Return the (X, Y) coordinate for the center point of the cell that contains the specified text.  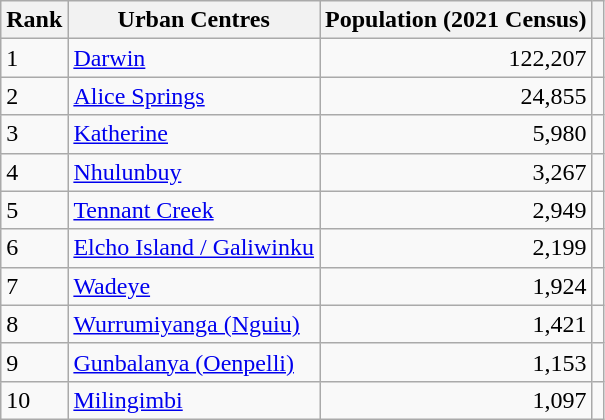
Gunbalanya (Oenpelli) (194, 362)
Wadeye (194, 286)
122,207 (456, 58)
2,949 (456, 210)
Alice Springs (194, 96)
3 (34, 134)
2,199 (456, 248)
1,097 (456, 400)
5,980 (456, 134)
1,153 (456, 362)
7 (34, 286)
Darwin (194, 58)
10 (34, 400)
6 (34, 248)
Wurrumiyanga (Nguiu) (194, 324)
1,421 (456, 324)
Tennant Creek (194, 210)
9 (34, 362)
Katherine (194, 134)
Nhulunbuy (194, 172)
24,855 (456, 96)
Milingimbi (194, 400)
5 (34, 210)
2 (34, 96)
8 (34, 324)
1 (34, 58)
3,267 (456, 172)
1,924 (456, 286)
Elcho Island / Galiwinku (194, 248)
Urban Centres (194, 20)
Population (2021 Census) (456, 20)
Rank (34, 20)
4 (34, 172)
